Extract the (X, Y) coordinate from the center of the cell holding the provided text.  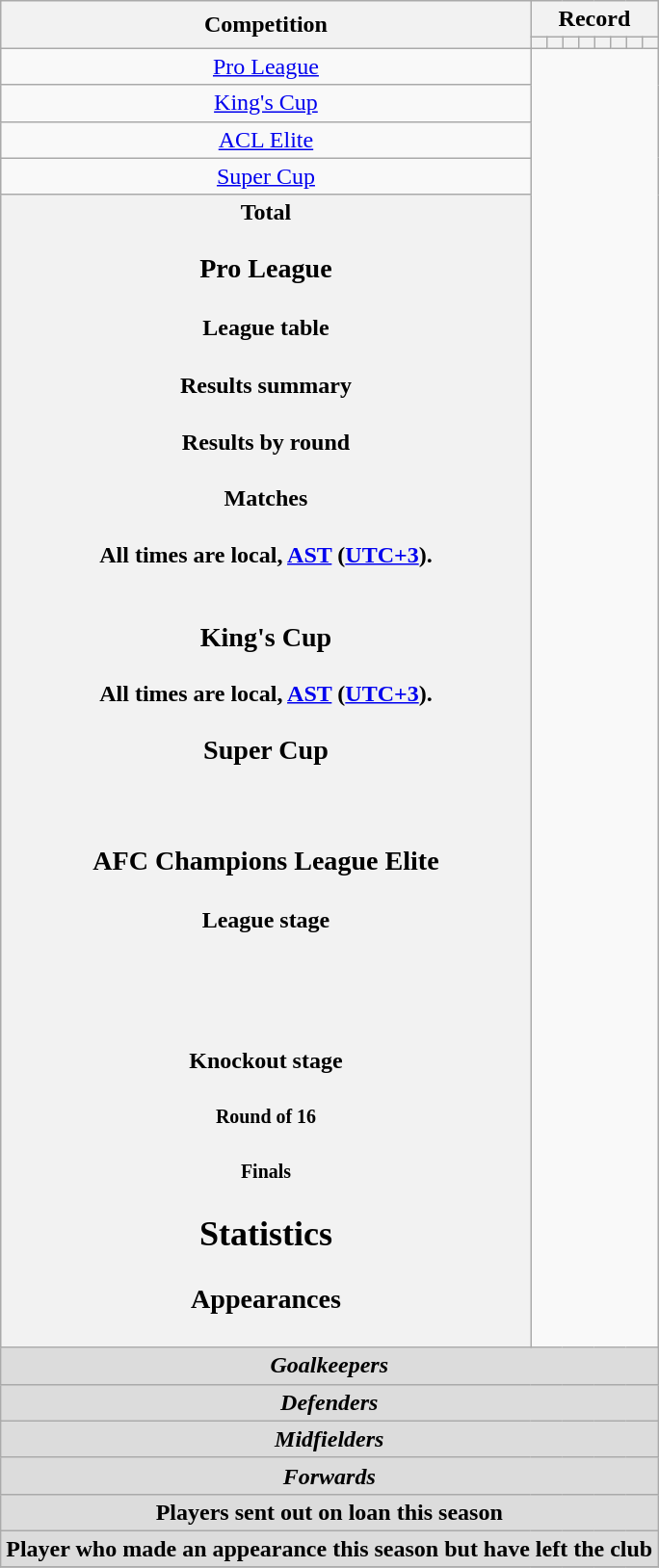
Midfielders (329, 1439)
Defenders (329, 1402)
Competition (266, 25)
ACL Elite (266, 140)
Record (594, 19)
King's Cup (266, 103)
Players sent out on loan this season (329, 1512)
Player who made an appearance this season but have left the club (329, 1549)
Forwards (329, 1476)
Super Cup (266, 176)
Pro League (266, 66)
Goalkeepers (329, 1366)
